Capture the cell that displays the provided text and extract its [x, y] central coordinate. 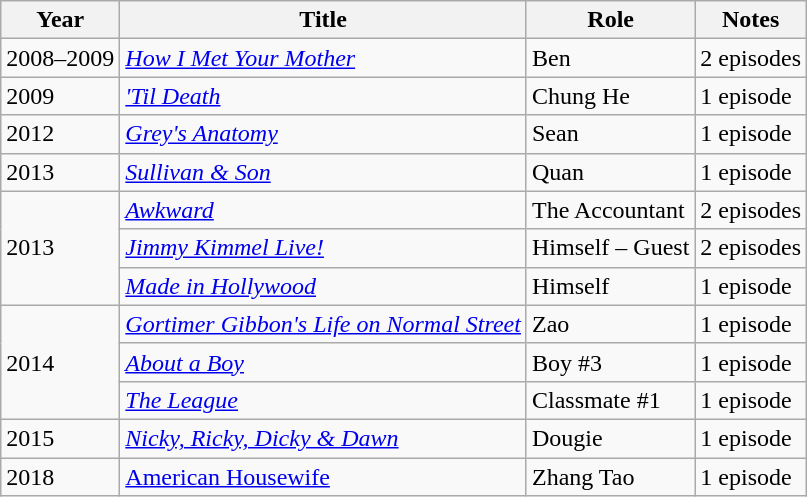
Dougie [610, 438]
2018 [60, 477]
Notes [751, 20]
2009 [60, 96]
'Til Death [324, 96]
Ben [610, 58]
The League [324, 400]
2014 [60, 362]
2012 [60, 134]
Year [60, 20]
Zhang Tao [610, 477]
2015 [60, 438]
Role [610, 20]
Gortimer Gibbon's Life on Normal Street [324, 324]
Classmate #1 [610, 400]
Jimmy Kimmel Live! [324, 248]
American Housewife [324, 477]
Title [324, 20]
Sean [610, 134]
Sullivan & Son [324, 172]
Boy #3 [610, 362]
2008–2009 [60, 58]
Himself – Guest [610, 248]
How I Met Your Mother [324, 58]
Grey's Anatomy [324, 134]
Chung He [610, 96]
The Accountant [610, 210]
Nicky, Ricky, Dicky & Dawn [324, 438]
Himself [610, 286]
Awkward [324, 210]
Made in Hollywood [324, 286]
Quan [610, 172]
About a Boy [324, 362]
Zao [610, 324]
